From the cell containing the given text, extract its center point as [x, y] coordinate. 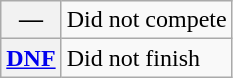
Did not compete [146, 20]
— [31, 20]
Did not finish [146, 58]
DNF [31, 58]
